Identify which cell holds the provided text, then report its [X, Y] central coordinate. 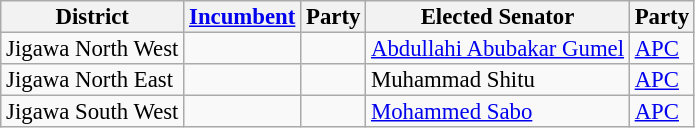
Mohammed Sabo [498, 112]
Abdullahi Abubakar Gumel [498, 49]
Incumbent [242, 17]
Jigawa North East [92, 80]
District [92, 17]
Jigawa South West [92, 112]
Elected Senator [498, 17]
Muhammad Shitu [498, 80]
Jigawa North West [92, 49]
